Detect which cell encompasses the target text, then output its [X, Y] center coordinate. 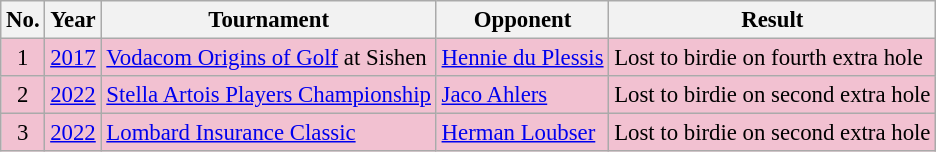
Jaco Ahlers [522, 95]
Year [73, 20]
Tournament [268, 20]
Lombard Insurance Classic [268, 133]
Lost to birdie on fourth extra hole [772, 58]
Stella Artois Players Championship [268, 95]
3 [23, 133]
2017 [73, 58]
1 [23, 58]
Vodacom Origins of Golf at Sishen [268, 58]
No. [23, 20]
Result [772, 20]
Opponent [522, 20]
2 [23, 95]
Herman Loubser [522, 133]
Hennie du Plessis [522, 58]
